Extract the [X, Y] coordinate from the center of the cell holding the provided text.  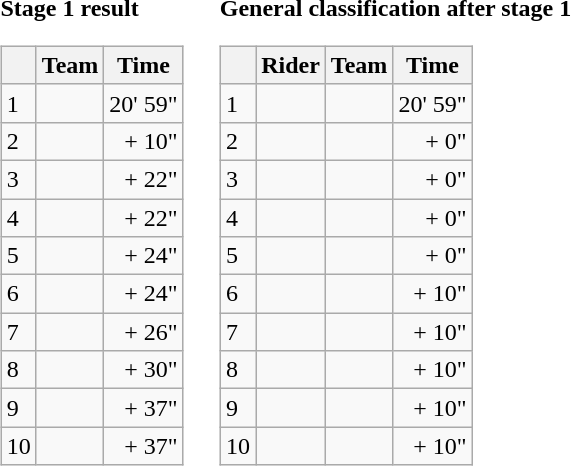
Rider [291, 65]
+ 26" [144, 332]
+ 30" [144, 370]
